Return (X, Y) of the center of cell containing provided text 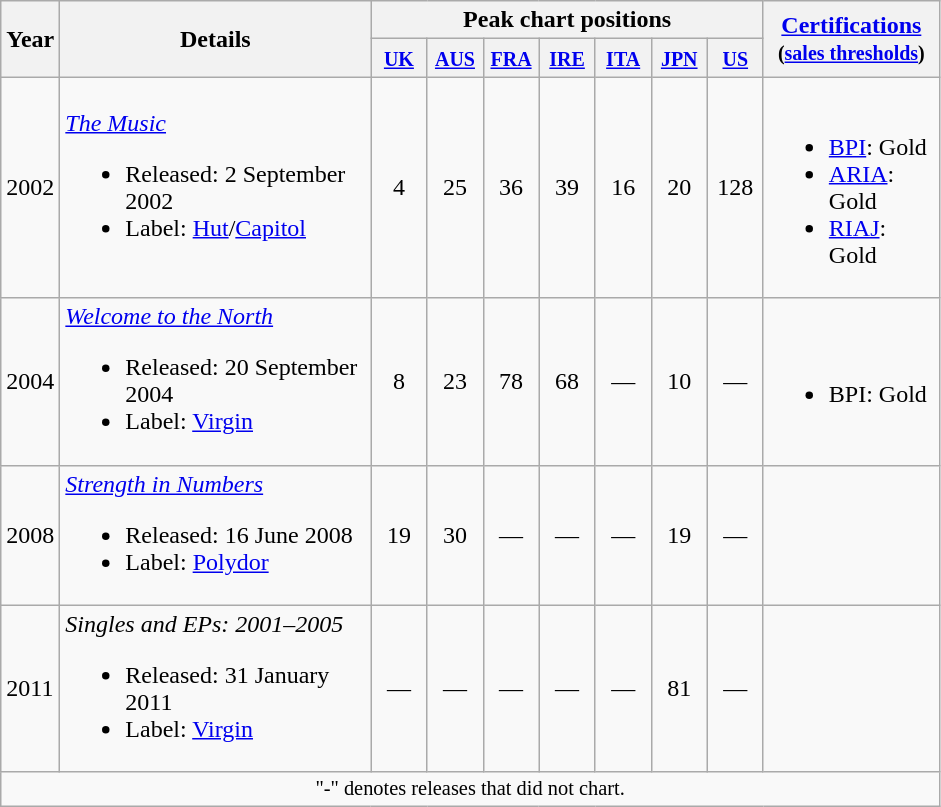
2002 (30, 188)
IRE (567, 58)
BPI: Gold (851, 382)
10 (679, 382)
"-" denotes releases that did not chart. (470, 789)
23 (455, 382)
US (735, 58)
Details (216, 39)
UK (399, 58)
Certifications(sales thresholds) (851, 39)
25 (455, 188)
8 (399, 382)
JPN (679, 58)
39 (567, 188)
Strength in NumbersReleased: 16 June 2008Label: Polydor (216, 535)
20 (679, 188)
FRA (511, 58)
2011 (30, 688)
81 (679, 688)
AUS (455, 58)
128 (735, 188)
16 (623, 188)
36 (511, 188)
2004 (30, 382)
68 (567, 382)
Welcome to the NorthReleased: 20 September 2004Label: Virgin (216, 382)
ITA (623, 58)
2008 (30, 535)
78 (511, 382)
30 (455, 535)
BPI: GoldARIA: GoldRIAJ: Gold (851, 188)
4 (399, 188)
The MusicReleased: 2 September 2002Label: Hut/Capitol (216, 188)
Year (30, 39)
Singles and EPs: 2001–2005Released: 31 January 2011Label: Virgin (216, 688)
Peak chart positions (567, 20)
